Pinpoint the cell where the given text exists, returning its [X, Y] midpoint coordinate. 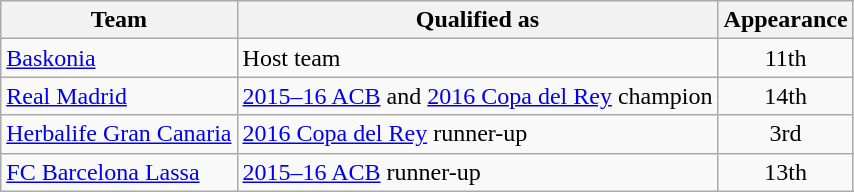
2015–16 ACB runner-up [478, 172]
Qualified as [478, 20]
Baskonia [119, 58]
11th [786, 58]
Real Madrid [119, 96]
14th [786, 96]
Appearance [786, 20]
3rd [786, 134]
Host team [478, 58]
Herbalife Gran Canaria [119, 134]
Team [119, 20]
13th [786, 172]
FC Barcelona Lassa [119, 172]
2016 Copa del Rey runner-up [478, 134]
2015–16 ACB and 2016 Copa del Rey champion [478, 96]
